Extract the [X, Y] coordinate from the center of the cell holding the provided text.  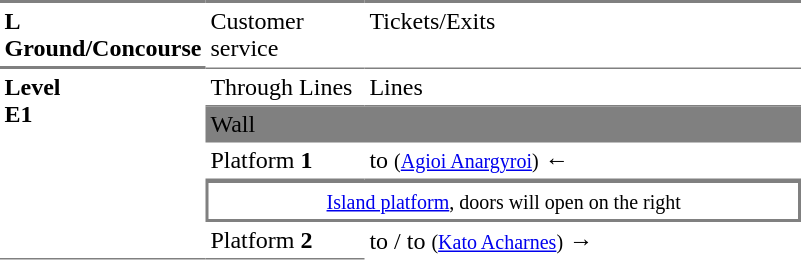
LGround/Concourse [103, 34]
Customer service [286, 34]
to / to (Kato Acharnes) → [583, 241]
LevelΕ1 [103, 164]
to (Agioi Anargyroi) ← [583, 161]
Through Lines [286, 88]
Platform 2 [286, 241]
Lines [583, 88]
Platform 1 [286, 161]
Tickets/Exits [583, 34]
